Locate the cell with the specified text and output its (X, Y) center coordinate. 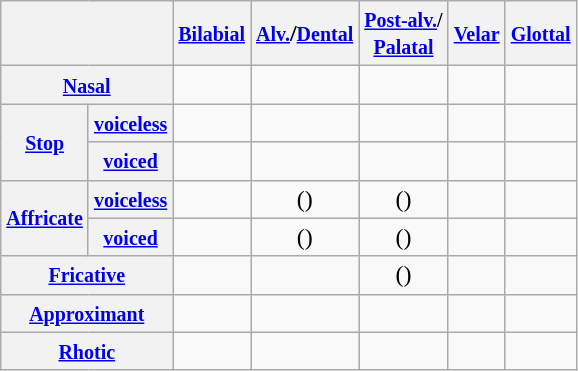
Approximant (87, 313)
Rhotic (87, 351)
Glottal (540, 34)
Bilabial (212, 34)
Alv./Dental (304, 34)
Nasal (87, 85)
Velar (476, 34)
Fricative (87, 275)
Stop (45, 142)
Affricate (45, 218)
Post-alv./Palatal (404, 34)
